For the text-containing cell, return its midpoint in [X, Y] coordinate format. 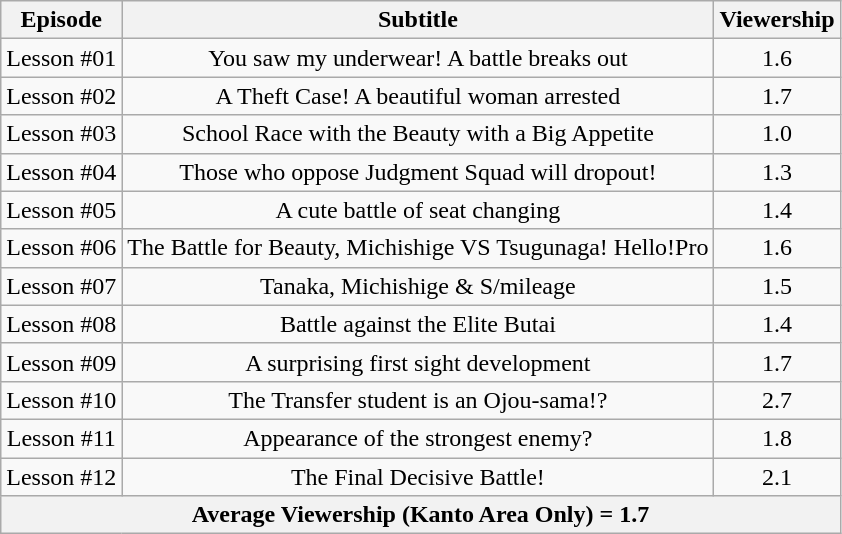
1.5 [777, 286]
Lesson #03 [62, 134]
Lesson #11 [62, 438]
Battle against the Elite Butai [418, 324]
The Battle for Beauty, Michishige VS Tsugunaga! Hello!Pro [418, 248]
Lesson #04 [62, 172]
Average Viewership (Kanto Area Only) = 1.7 [420, 515]
The Final Decisive Battle! [418, 477]
Subtitle [418, 20]
You saw my underwear! A battle breaks out [418, 58]
1.0 [777, 134]
Lesson #08 [62, 324]
Lesson #10 [62, 400]
Those who oppose Judgment Squad will dropout! [418, 172]
Lesson #06 [62, 248]
Episode [62, 20]
Lesson #05 [62, 210]
Lesson #02 [62, 96]
Lesson #12 [62, 477]
2.7 [777, 400]
1.8 [777, 438]
Lesson #09 [62, 362]
1.3 [777, 172]
A surprising first sight development [418, 362]
A cute battle of seat changing [418, 210]
Lesson #07 [62, 286]
Tanaka, Michishige & S/mileage [418, 286]
Viewership [777, 20]
2.1 [777, 477]
School Race with the Beauty with a Big Appetite [418, 134]
The Transfer student is an Ojou-sama!? [418, 400]
Lesson #01 [62, 58]
Appearance of the strongest enemy? [418, 438]
A Theft Case! A beautiful woman arrested [418, 96]
